Output the [x, y] coordinate of the center of the cell containing the given text.  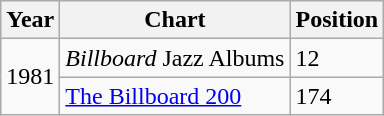
1981 [30, 77]
The Billboard 200 [175, 96]
Year [30, 20]
174 [337, 96]
Billboard Jazz Albums [175, 58]
Chart [175, 20]
Position [337, 20]
12 [337, 58]
